Capture the cell that displays the provided text and extract its (X, Y) central coordinate. 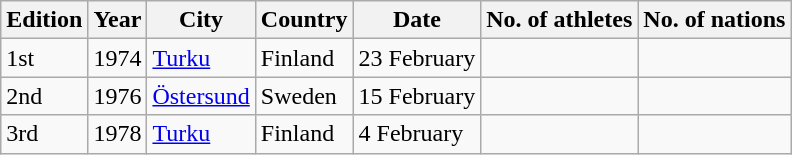
1978 (118, 134)
Date (417, 20)
23 February (417, 58)
1974 (118, 58)
3rd (44, 134)
Sweden (304, 96)
Edition (44, 20)
Year (118, 20)
Country (304, 20)
2nd (44, 96)
15 February (417, 96)
City (201, 20)
No. of nations (714, 20)
Östersund (201, 96)
1st (44, 58)
No. of athletes (560, 20)
1976 (118, 96)
4 February (417, 134)
